Determine the (X, Y) coordinate at the center of the cell enclosing the given text.  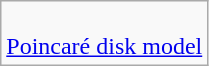
Poincaré disk model (104, 34)
